Scan for the cell matching the given text and deliver its (x, y) coordinate at center. 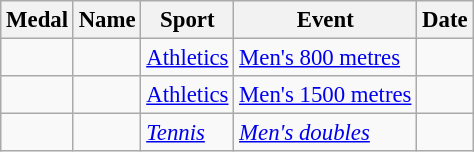
Tennis (188, 133)
Event (326, 20)
Date (445, 20)
Men's doubles (326, 133)
Sport (188, 20)
Name (107, 20)
Men's 800 metres (326, 58)
Medal (38, 20)
Men's 1500 metres (326, 95)
